Locate the cell with the specified text and output its [x, y] center coordinate. 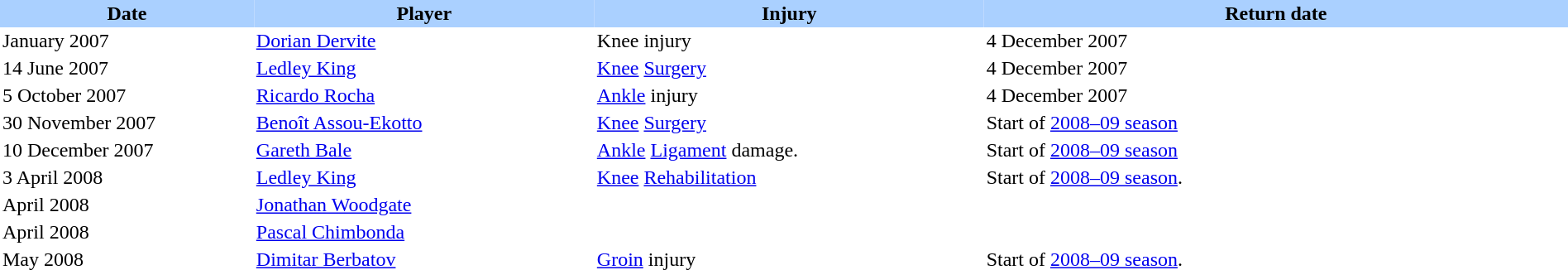
14 June 2007 [127, 68]
Ricardo Rocha [424, 96]
3 April 2008 [127, 177]
Player [424, 13]
Ankle Ligament damage. [789, 151]
Knee injury [789, 41]
5 October 2007 [127, 96]
Ankle injury [789, 96]
Jonathan Woodgate [424, 205]
30 November 2007 [127, 123]
10 December 2007 [127, 151]
Start of 2008–09 season. [1276, 177]
Pascal Chimbonda [424, 232]
January 2007 [127, 41]
Dorian Dervite [424, 41]
Benoît Assou-Ekotto [424, 123]
Knee Rehabilitation [789, 177]
Date [127, 13]
Return date [1276, 13]
Gareth Bale [424, 151]
Injury [789, 13]
